Provide the [X, Y] coordinate of the cell's center where the given text is located.  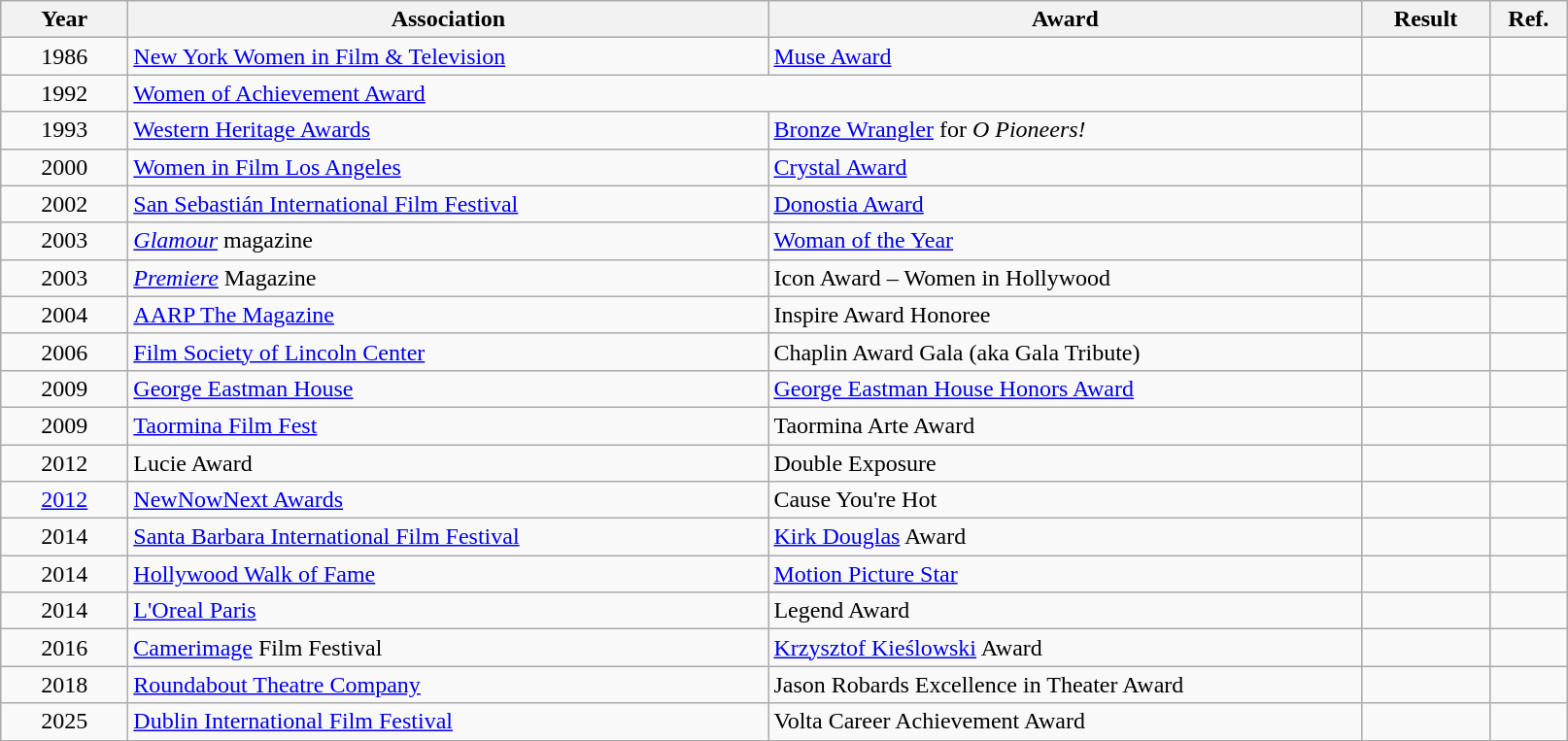
Inspire Award Honoree [1065, 315]
Santa Barbara International Film Festival [449, 537]
2000 [64, 167]
2002 [64, 204]
George Eastman House [449, 388]
Cause You're Hot [1065, 500]
Volta Career Achievement Award [1065, 722]
Women of Achievement Award [745, 93]
Taormina Film Fest [449, 425]
2018 [64, 685]
2004 [64, 315]
Glamour magazine [449, 241]
1993 [64, 130]
Western Heritage Awards [449, 130]
Ref. [1529, 19]
AARP The Magazine [449, 315]
Premiere Magazine [449, 278]
George Eastman House Honors Award [1065, 388]
Woman of the Year [1065, 241]
Women in Film Los Angeles [449, 167]
2025 [64, 722]
Lucie Award [449, 463]
Hollywood Walk of Fame [449, 574]
Muse Award [1065, 56]
Film Society of Lincoln Center [449, 352]
1992 [64, 93]
1986 [64, 56]
Kirk Douglas Award [1065, 537]
Icon Award – Women in Hollywood [1065, 278]
Taormina Arte Award [1065, 425]
Dublin International Film Festival [449, 722]
Legend Award [1065, 611]
L'Oreal Paris [449, 611]
Camerimage Film Festival [449, 648]
Association [449, 19]
Roundabout Theatre Company [449, 685]
Donostia Award [1065, 204]
Motion Picture Star [1065, 574]
Krzysztof Kieślowski Award [1065, 648]
Result [1426, 19]
San Sebastián International Film Festival [449, 204]
New York Women in Film & Television [449, 56]
Bronze Wrangler for O Pioneers! [1065, 130]
Jason Robards Excellence in Theater Award [1065, 685]
Year [64, 19]
Double Exposure [1065, 463]
NewNowNext Awards [449, 500]
2006 [64, 352]
Award [1065, 19]
Chaplin Award Gala (aka Gala Tribute) [1065, 352]
Crystal Award [1065, 167]
2016 [64, 648]
